Output the [X, Y] coordinate of the center of the cell containing the given text.  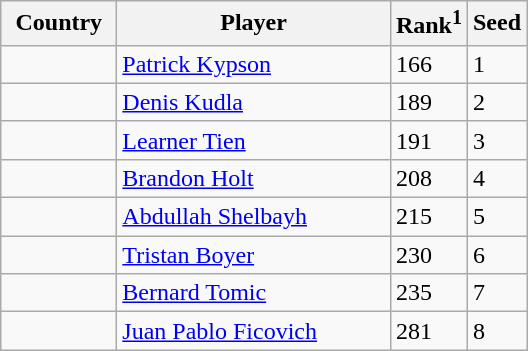
Abdullah Shelbayh [254, 217]
3 [496, 140]
2 [496, 102]
Patrick Kypson [254, 64]
166 [428, 64]
8 [496, 331]
191 [428, 140]
230 [428, 255]
Country [59, 24]
281 [428, 331]
Tristan Boyer [254, 255]
Brandon Holt [254, 178]
189 [428, 102]
Learner Tien [254, 140]
1 [496, 64]
Bernard Tomic [254, 293]
4 [496, 178]
208 [428, 178]
Juan Pablo Ficovich [254, 331]
235 [428, 293]
Player [254, 24]
Rank1 [428, 24]
7 [496, 293]
5 [496, 217]
215 [428, 217]
6 [496, 255]
Denis Kudla [254, 102]
Seed [496, 24]
